Return [x, y] of the center of cell containing provided text 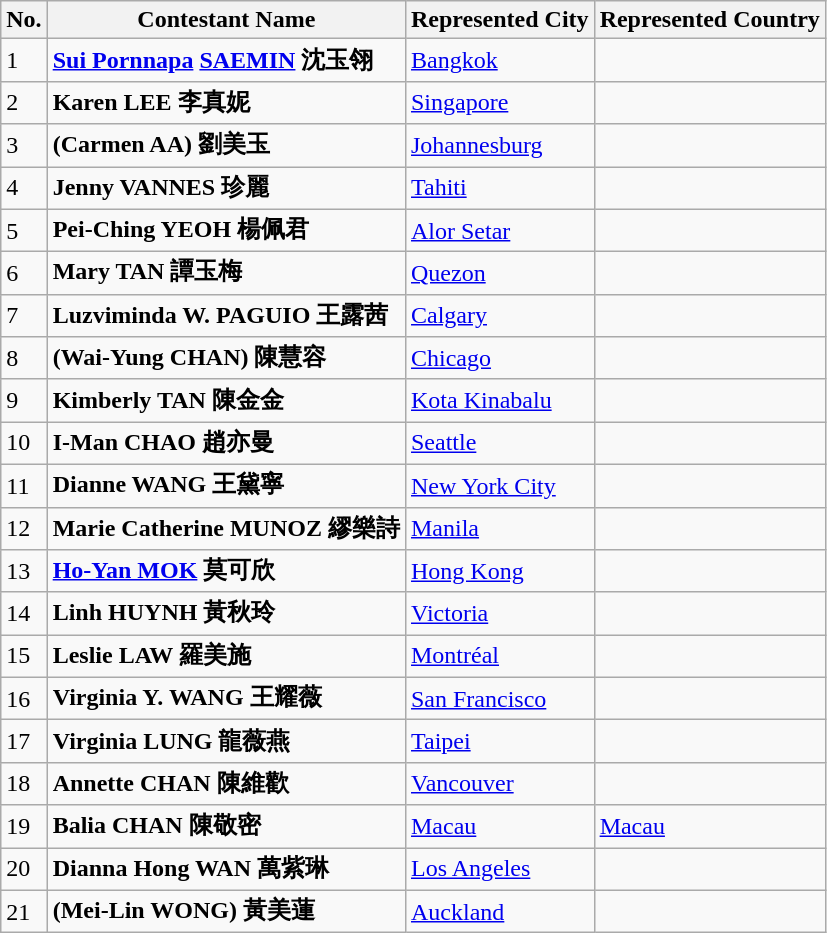
8 [24, 358]
Seattle [500, 444]
Johannesburg [500, 146]
Manila [500, 528]
Mary TAN 譚玉梅 [226, 274]
Montréal [500, 656]
Jenny VANNES 珍麗 [226, 188]
1 [24, 60]
20 [24, 870]
Marie Catherine MUNOZ 繆樂詩 [226, 528]
5 [24, 230]
Vancouver [500, 784]
Represented Country [710, 20]
Tahiti [500, 188]
Kota Kinabalu [500, 400]
(Carmen AA) 劉美玉 [226, 146]
Ho-Yan MOK 莫可欣 [226, 572]
Represented City [500, 20]
Quezon [500, 274]
Pei-Ching YEOH 楊佩君 [226, 230]
Luzviminda W. PAGUIO 王露茜 [226, 316]
Contestant Name [226, 20]
Annette CHAN 陳維歡 [226, 784]
15 [24, 656]
17 [24, 742]
Balia CHAN 陳敬密 [226, 826]
11 [24, 486]
10 [24, 444]
Kimberly TAN 陳金金 [226, 400]
Hong Kong [500, 572]
San Francisco [500, 698]
2 [24, 102]
12 [24, 528]
4 [24, 188]
9 [24, 400]
13 [24, 572]
Chicago [500, 358]
Victoria [500, 614]
Virginia LUNG 龍薇燕 [226, 742]
Auckland [500, 912]
3 [24, 146]
(Mei-Lin WONG) 黃美蓮 [226, 912]
Taipei [500, 742]
Bangkok [500, 60]
Virginia Y. WANG 王耀薇 [226, 698]
6 [24, 274]
Calgary [500, 316]
Los Angeles [500, 870]
Leslie LAW 羅美施 [226, 656]
14 [24, 614]
Sui Pornnapa SAEMIN 沈玉翎 [226, 60]
(Wai-Yung CHAN) 陳慧容 [226, 358]
19 [24, 826]
New York City [500, 486]
I-Man CHAO 趙亦曼 [226, 444]
Singapore [500, 102]
Alor Setar [500, 230]
16 [24, 698]
Dianna Hong WAN 萬紫琳 [226, 870]
18 [24, 784]
Linh HUYNH 黃秋玲 [226, 614]
7 [24, 316]
21 [24, 912]
Dianne WANG 王黛寧 [226, 486]
No. [24, 20]
Karen LEE 李真妮 [226, 102]
